For the text-containing cell, return its midpoint in (x, y) coordinate format. 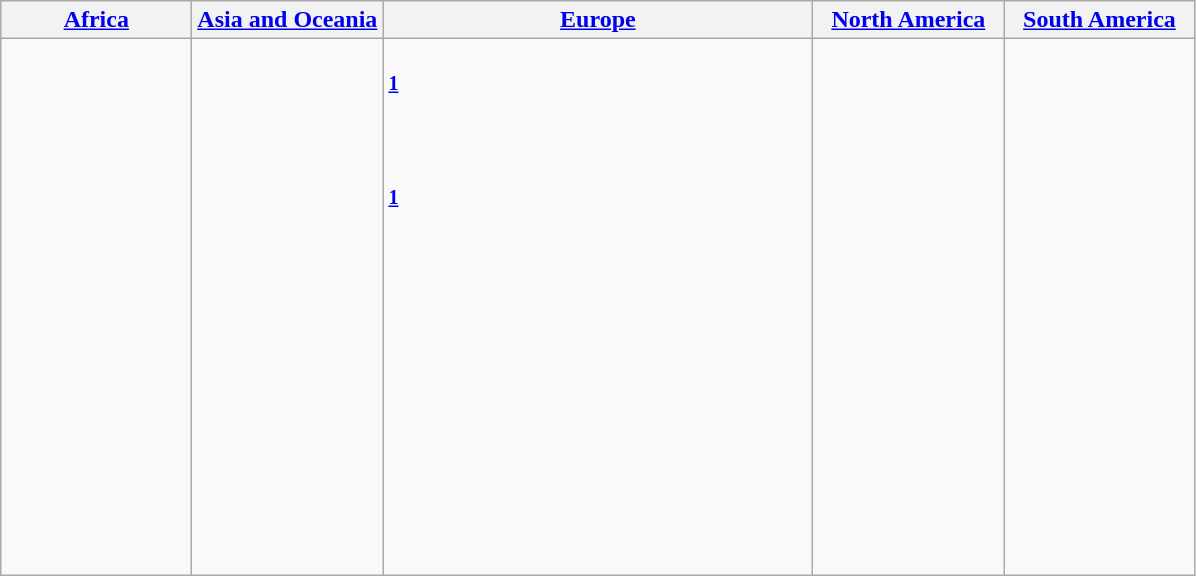
South America (1100, 20)
Europe (598, 20)
Africa (96, 20)
1 1 (598, 308)
Asia and Oceania (288, 20)
North America (908, 20)
